Output the [X, Y] coordinate of the center of the cell containing the given text.  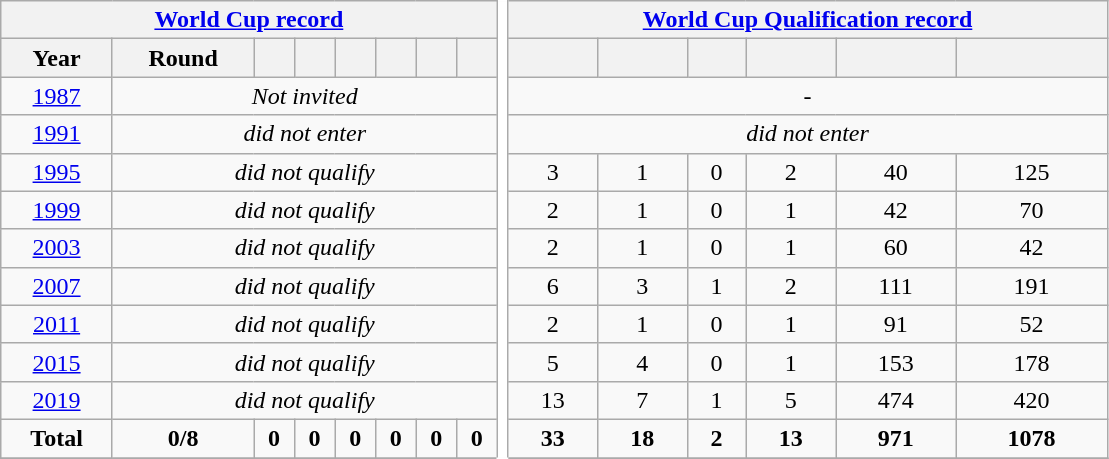
6 [553, 286]
125 [1032, 172]
971 [896, 438]
0/8 [182, 438]
Year [57, 58]
2011 [57, 324]
1991 [57, 134]
2003 [57, 248]
2019 [57, 400]
91 [896, 324]
2015 [57, 362]
1078 [1032, 438]
60 [896, 248]
178 [1032, 362]
Not invited [304, 96]
70 [1032, 210]
7 [643, 400]
33 [553, 438]
2007 [57, 286]
153 [896, 362]
420 [1032, 400]
- [808, 96]
World Cup Qualification record [808, 20]
52 [1032, 324]
18 [643, 438]
1987 [57, 96]
40 [896, 172]
474 [896, 400]
191 [1032, 286]
1999 [57, 210]
111 [896, 286]
World Cup record [249, 20]
4 [643, 362]
Round [182, 58]
Total [57, 438]
1995 [57, 172]
